Locate the cell with the specified text and output its [x, y] center coordinate. 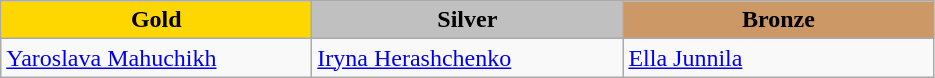
Gold [156, 20]
Bronze [778, 20]
Iryna Herashchenko [468, 58]
Silver [468, 20]
Ella Junnila [778, 58]
Yaroslava Mahuchikh [156, 58]
